Extract the (X, Y) coordinate from the center of the cell holding the provided text.  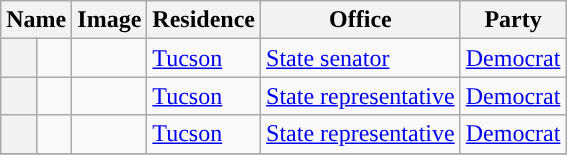
Office (361, 20)
Party (513, 20)
State senator (361, 58)
Name (36, 20)
Residence (204, 20)
Image (110, 20)
